Return the [X, Y] coordinate for the center point of the cell that contains the specified text.  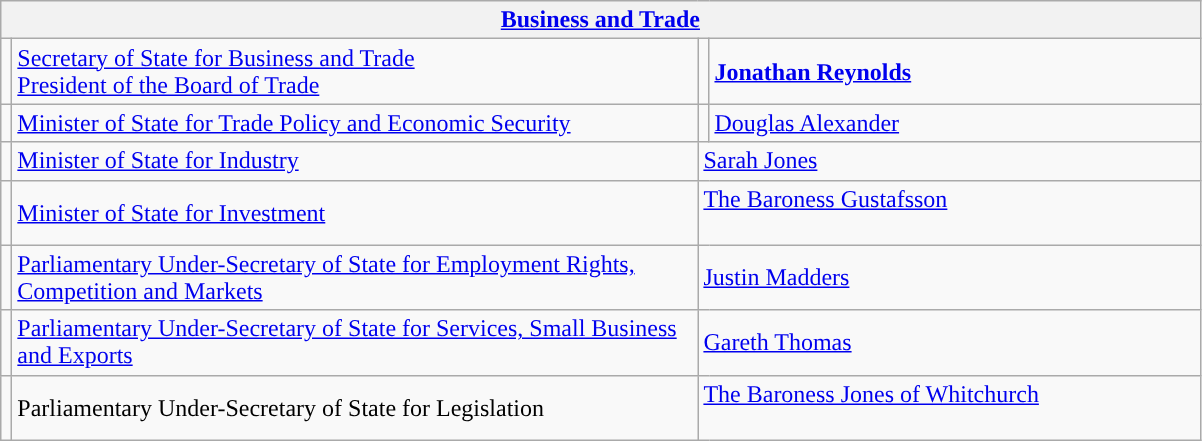
Secretary of State for Business and TradePresident of the Board of Trade [355, 72]
Business and Trade [600, 20]
Gareth Thomas [949, 342]
Minister of State for Investment [355, 212]
Parliamentary Under-Secretary of State for Legislation [355, 408]
Justin Madders [949, 278]
Douglas Alexander [954, 123]
The Baroness Jones of Whitchurch [949, 408]
Minister of State for Industry [355, 161]
Parliamentary Under-Secretary of State for Employment Rights, Competition and Markets [355, 278]
Parliamentary Under-Secretary of State for Services, Small Business and Exports [355, 342]
Jonathan Reynolds [954, 72]
Minister of State for Trade Policy and Economic Security [355, 123]
The Baroness Gustafsson [949, 212]
Sarah Jones [949, 161]
